Scan for the cell matching the given text and deliver its (x, y) coordinate at center. 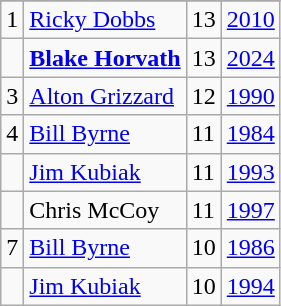
1997 (250, 210)
1990 (250, 96)
1984 (250, 134)
1993 (250, 172)
7 (12, 248)
12 (204, 96)
Chris McCoy (105, 210)
2024 (250, 58)
2010 (250, 20)
Ricky Dobbs (105, 20)
3 (12, 96)
Blake Horvath (105, 58)
4 (12, 134)
1994 (250, 286)
1986 (250, 248)
Alton Grizzard (105, 96)
1 (12, 20)
